Detect which cell encompasses the target text, then output its (x, y) center coordinate. 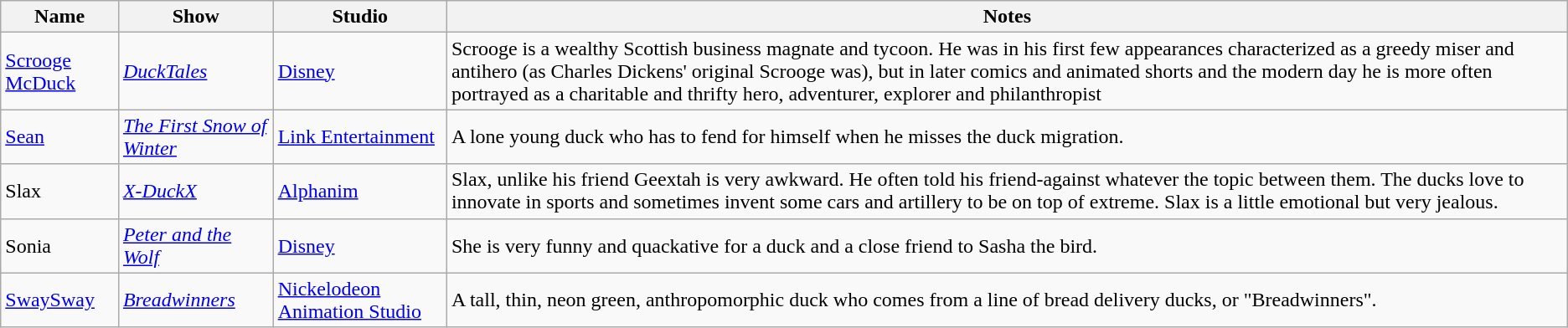
Peter and the Wolf (196, 246)
Scrooge McDuck (60, 71)
A tall, thin, neon green, anthropomorphic duck who comes from a line of bread delivery ducks, or "Breadwinners". (1007, 300)
A lone young duck who has to fend for himself when he misses the duck migration. (1007, 137)
Alphanim (360, 191)
Show (196, 17)
She is very funny and quackative for a duck and a close friend to Sasha the bird. (1007, 246)
SwaySway (60, 300)
Notes (1007, 17)
Link Entertainment (360, 137)
The First Snow of Winter (196, 137)
Nickelodeon Animation Studio (360, 300)
Sean (60, 137)
Sonia (60, 246)
DuckTales (196, 71)
Breadwinners (196, 300)
Slax (60, 191)
Name (60, 17)
Studio (360, 17)
X-DuckX (196, 191)
